Return [X, Y] of the center of cell containing provided text 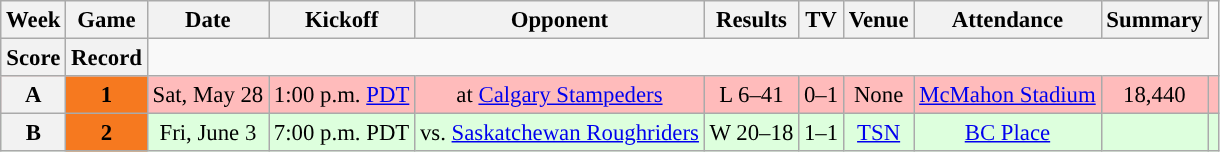
Summary [1154, 20]
TSN [878, 133]
Sat, May 28 [208, 95]
1–1 [822, 133]
Opponent [560, 20]
Kickoff [342, 20]
0–1 [822, 95]
McMahon Stadium [1008, 95]
1 [106, 95]
at Calgary Stampeders [560, 95]
Game [106, 20]
None [878, 95]
Date [208, 20]
Score [34, 58]
A [34, 95]
B [34, 133]
Results [751, 20]
18,440 [1154, 95]
Venue [878, 20]
BC Place [1008, 133]
W 20–18 [751, 133]
Week [34, 20]
Fri, June 3 [208, 133]
TV [822, 20]
2 [106, 133]
7:00 p.m. PDT [342, 133]
Attendance [1008, 20]
Record [106, 58]
vs. Saskatchewan Roughriders [560, 133]
1:00 p.m. PDT [342, 95]
L 6–41 [751, 95]
